Identify which cell holds the provided text, then report its (x, y) central coordinate. 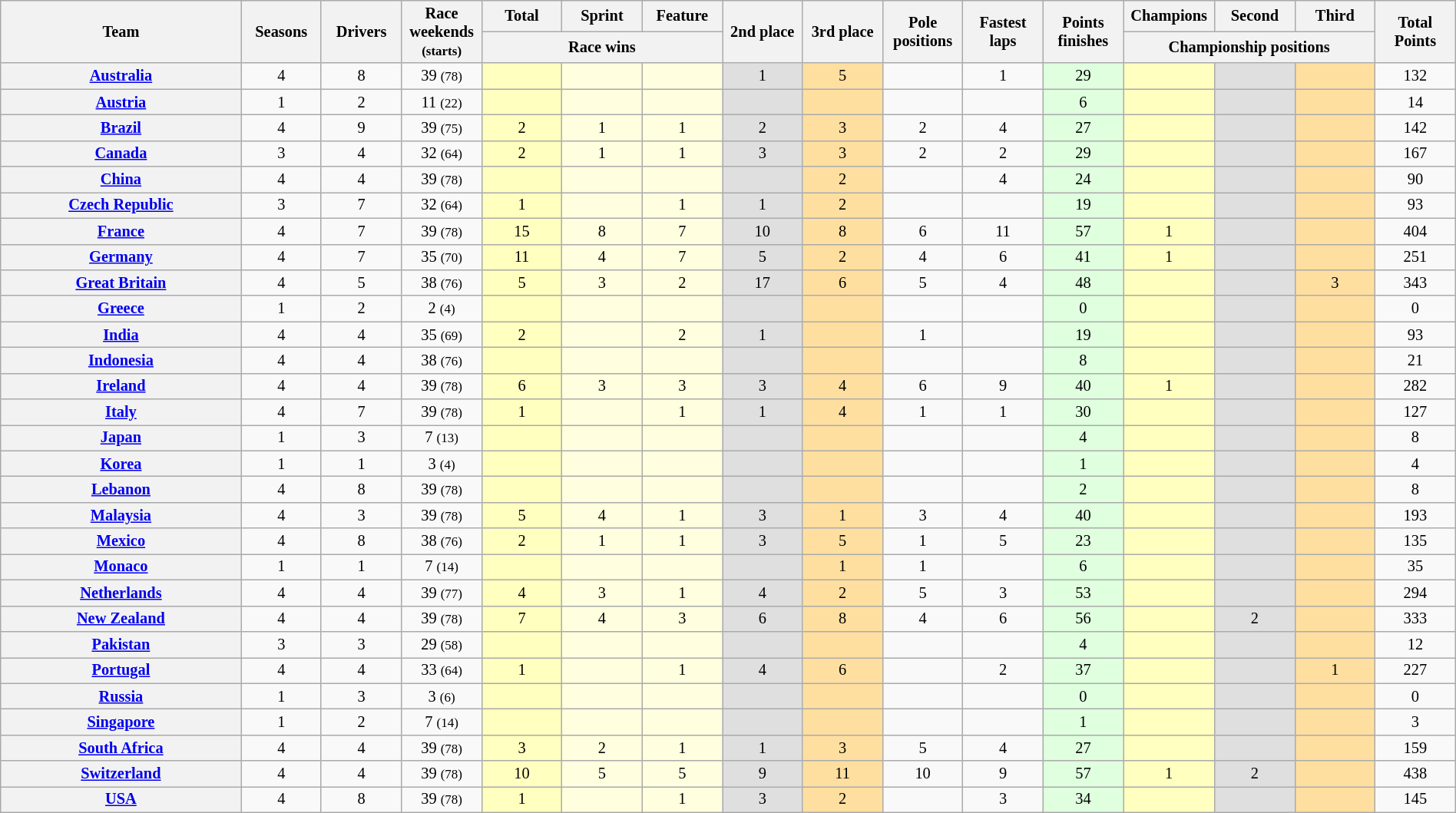
282 (1416, 386)
Race wins (602, 48)
37 (1083, 670)
Seasons (281, 31)
Team (121, 31)
Feature (682, 15)
17 (763, 283)
Indonesia (121, 360)
251 (1416, 257)
Points finishes (1083, 31)
Second (1255, 15)
Fastest laps (1003, 31)
35 (70) (442, 257)
2nd place (763, 31)
3 (6) (442, 696)
Great Britain (121, 283)
193 (1416, 515)
404 (1416, 231)
Switzerland (121, 774)
24 (1083, 180)
Lebanon (121, 489)
294 (1416, 593)
438 (1416, 774)
7 (13) (442, 438)
132 (1416, 76)
Australia (121, 76)
21 (1416, 360)
53 (1083, 593)
Brazil (121, 127)
USA (121, 799)
33 (64) (442, 670)
China (121, 180)
Pole positions (922, 31)
56 (1083, 619)
30 (1083, 412)
Total (521, 15)
New Zealand (121, 619)
227 (1416, 670)
Portugal (121, 670)
Ireland (121, 386)
35 (1416, 567)
35 (69) (442, 335)
Pakistan (121, 644)
Total Points (1416, 31)
Race weekends(starts) (442, 31)
145 (1416, 799)
India (121, 335)
39 (75) (442, 127)
333 (1416, 619)
2 (4) (442, 309)
12 (1416, 644)
Third (1335, 15)
15 (521, 231)
Champions (1169, 15)
3 (4) (442, 464)
Greece (121, 309)
Monaco (121, 567)
142 (1416, 127)
France (121, 231)
Czech Republic (121, 205)
Italy (121, 412)
Germany (121, 257)
90 (1416, 180)
167 (1416, 154)
Netherlands (121, 593)
159 (1416, 748)
39 (77) (442, 593)
Mexico (121, 541)
23 (1083, 541)
48 (1083, 283)
11 (22) (442, 102)
14 (1416, 102)
Singapore (121, 722)
343 (1416, 283)
41 (1083, 257)
Canada (121, 154)
Drivers (361, 31)
Championship positions (1249, 48)
Korea (121, 464)
34 (1083, 799)
3rd place (842, 31)
Austria (121, 102)
29 (58) (442, 644)
127 (1416, 412)
Sprint (602, 15)
135 (1416, 541)
Russia (121, 696)
South Africa (121, 748)
Malaysia (121, 515)
Japan (121, 438)
